Determine the (x, y) coordinate at the center of the cell enclosing the given text.  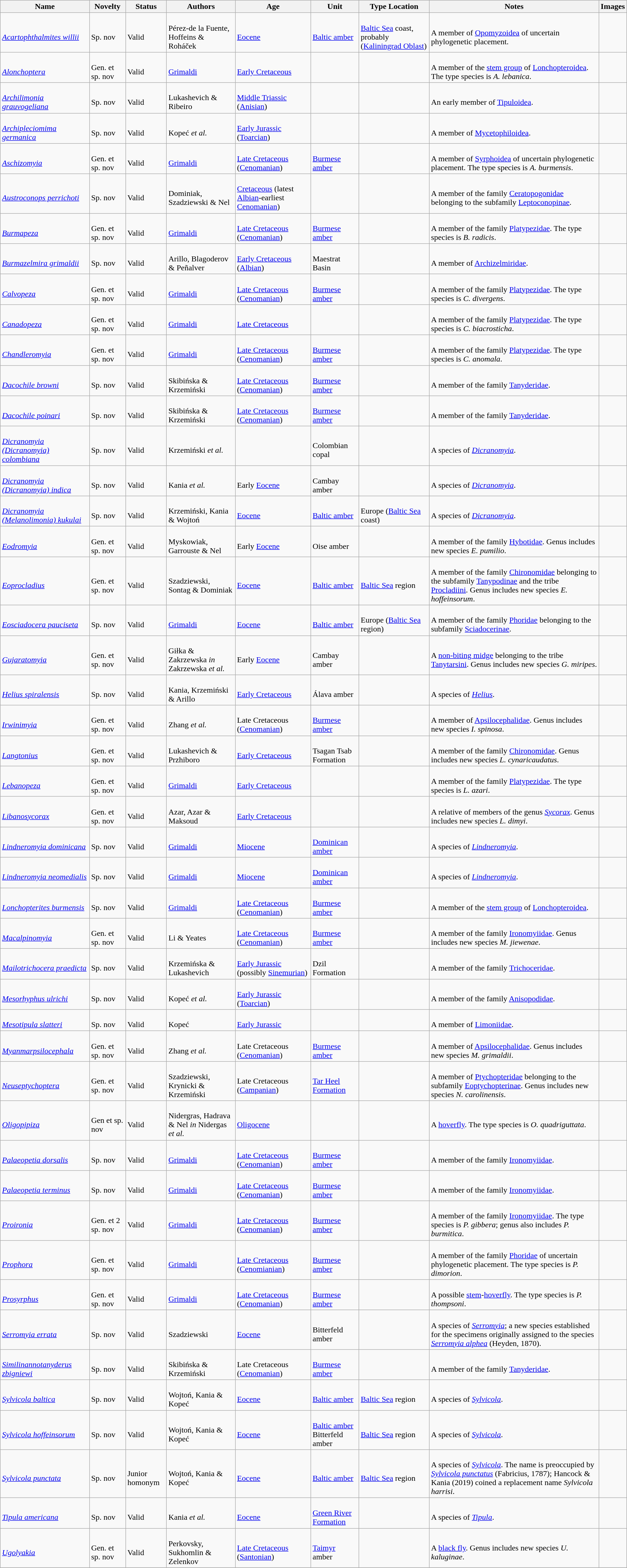
Similinannotanyderus zbigniewi (45, 1364)
Dicranomyia (Dicranomyia) colombiana (45, 446)
Pérez-de la Fuente, Hoffeins & Roháček (201, 32)
A member of the family Platypezidae. The type species is L. azari. (514, 781)
A member of Limoniidae. (514, 1020)
Serromyia errata (45, 1330)
A member of the family Platypezidae. The type species is B. radicis. (514, 228)
Perkovsky, Sukhomlin & Zelenkov (201, 1548)
Europe (Baltic Sea coast) (394, 511)
A hoverfly. The type species is O. quadriguttata. (514, 1120)
Kania, Krzemiński & Arillo (201, 690)
Images (613, 7)
A member of the family Anisopodidae. (514, 994)
Ugolyakia (45, 1548)
A possible stem-hoverfly. The type species is P. thompsoni. (514, 1295)
Szadziewski (201, 1330)
Palaeopetia dorsalis (45, 1155)
Krzemiński, Kania & Wojtoń (201, 511)
A member of the family Platypezidae. The type species is C. biacrosticha. (514, 320)
Baltic Sea coast, probably (Kaliningrad Oblast) (394, 32)
Oise amber (335, 542)
Langtonius (45, 751)
Lindneromyia neomedialis (45, 872)
Unit (335, 7)
Taimyr amber (335, 1548)
Tar Heel Formation (335, 1081)
A member of Apsilocephalidae. Genus includes new species I. spinosa. (514, 720)
A member of the family Trichoceridae. (514, 964)
A relative of members of the genus Sycorax. Genus includes new species L. dimyi. (514, 812)
Nidergras, Hadrava & Nel in Nidergas et al. (201, 1120)
A member of Apsilocephalidae. Genus includes new species M. grimaldii. (514, 1046)
A member of Opomyzoidea of uncertain phylogenetic placement. (514, 32)
Green River Formation (335, 1513)
Li & Yeates (201, 934)
Status (146, 7)
Arillo, Blagoderov & Peñalver (201, 259)
Gen et sp. nov (107, 1120)
Burmapeza (45, 228)
Acartophthalmites willii (45, 32)
A member of the family Ironomyiidae. The type species is P. gibbera; genus also includes P. burmitica. (514, 1221)
A member of the family Hybotidae. Genus includes new species E. pumilio. (514, 542)
Authors (201, 7)
Eoprocladius (45, 581)
Tipula americana (45, 1513)
Kopeć (201, 1020)
Maestrat Basin (335, 259)
Álava amber (335, 690)
Early Jurassic (possibly Sinemurian) (273, 964)
Middle Triassic (Anisian) (273, 98)
A species of Helius. (514, 690)
Eodromyia (45, 542)
Archipleciomima germanica (45, 128)
A black fly. Genus includes new species U. kaluginae. (514, 1548)
Canadopeza (45, 320)
Austroconops perrichoti (45, 194)
Lonchopterites burmensis (45, 903)
Szadziewski, Sontag & Dominiak (201, 581)
Age (273, 7)
Cretaceous (latest Albian-earliest Cenomanian) (273, 194)
Libanosycorax (45, 812)
Sylvicola baltica (45, 1395)
Krzemińska & Lukashevich (201, 964)
Sylvicola punctata (45, 1474)
Dacochile browni (45, 381)
Lindneromyia dominicana (45, 842)
Lukashevich & Ribeiro (201, 98)
A member of the stem group of Lonchopteroidea. (514, 903)
Szadziewski, Krynicki & Krzemiński (201, 1081)
Giłka & Zakrzewska in Zakrzewska et al. (201, 655)
Neuseptychoptera (45, 1081)
Mesotipula slatteri (45, 1020)
A member of Ptychopteridae belonging to the subfamily Eoptychopterinae. Genus includes new species N. carolinensis. (514, 1081)
Dacochile poinari (45, 411)
Colombian copal (335, 446)
Burmazelmira grimaldii (45, 259)
A member of Syrphoidea of uncertain phylogenetic placement. The type species is A. burmensis. (514, 159)
Mesorhyphus ulrichi (45, 994)
Oligocene (273, 1120)
Macalpinomyia (45, 934)
Late Cretaceous (Cenomianian) (273, 1260)
Type Location (394, 7)
A member of the family Phoridae of uncertain phylogenetic placement. The type species is P. dimorion. (514, 1260)
Proironia (45, 1221)
A member of the family Ceratopogonidae belonging to the subfamily Leptoconopinae. (514, 194)
A member of the stem group of Lonchopteroidea. The type species is A. lebanica. (514, 67)
Dzil Formation (335, 964)
Eosciadocera pauciseta (45, 620)
Gen. et 2 sp. nov (107, 1221)
A non-biting midge belonging to the tribe Tanytarsini. Genus includes new species G. miripes. (514, 655)
A member of the family Platypezidae. The type species is C. divergens. (514, 289)
Alonchoptera (45, 67)
Baltic amber Bitterfeld amber (335, 1430)
Name (45, 7)
Dicranomyia (Melanolimonia) kukulai (45, 511)
Early Cretaceous (Albian) (273, 259)
Prophora (45, 1260)
A member of the family Phoridae belonging to the subfamily Sciadocerinae. (514, 620)
Irwinimyia (45, 720)
Bitterfeld amber (335, 1330)
Azar, Azar & Maksoud (201, 812)
Krzemiński et al. (201, 446)
Sylvicola hoffeinsorum (45, 1430)
Dominiak, Szadziewski & Nel (201, 194)
A member of the family Chironomidae belonging to the subfamily Tanypodinae and the tribe Procladiini. Genus includes new species E. hoffeinsorum. (514, 581)
A member of the family Chironomidae. Genus includes new species L. cynaricaudatus. (514, 751)
Archilimonia grauvogeliana (45, 98)
Late Cretaceous (273, 320)
A member of Archizelmiridae. (514, 259)
Calvopeza (45, 289)
Europe (Baltic Sea region) (394, 620)
Oligopipiza (45, 1120)
A species of Serromyia; a new species established for the specimens originally assigned to the species Serromyia alphea (Heyden, 1870). (514, 1330)
A member of the family Ironomyiidae. Genus includes new species M. jiewenae. (514, 934)
Dicranomyia (Dicranomyia) indica (45, 481)
Junior homonym (146, 1474)
Lebanopeza (45, 781)
Helius spiralensis (45, 690)
Notes (514, 7)
Prosyrphus (45, 1295)
Novelty (107, 7)
Myanmarpsilocephala (45, 1046)
Gujaratomyia (45, 655)
A species of Tipula. (514, 1513)
Myskowiak, Garrouste & Nel (201, 542)
Lukashevich & Przhiboro (201, 751)
Mailotrichocera praedicta (45, 964)
Tsagan Tsab Formation (335, 751)
Aschizomyia (45, 159)
Early Jurassic (273, 1020)
Late Cretaceous (Santonian) (273, 1548)
Chandleromyia (45, 350)
Late Cretaceous (Campanian) (273, 1081)
An early member of Tipuloidea. (514, 98)
A member of the family Platypezidae. The type species is C. anomala. (514, 350)
A member of Mycetophiloidea. (514, 128)
Palaeopetia terminus (45, 1186)
